Provide the (x, y) coordinate of the cell's center where the given text is located.  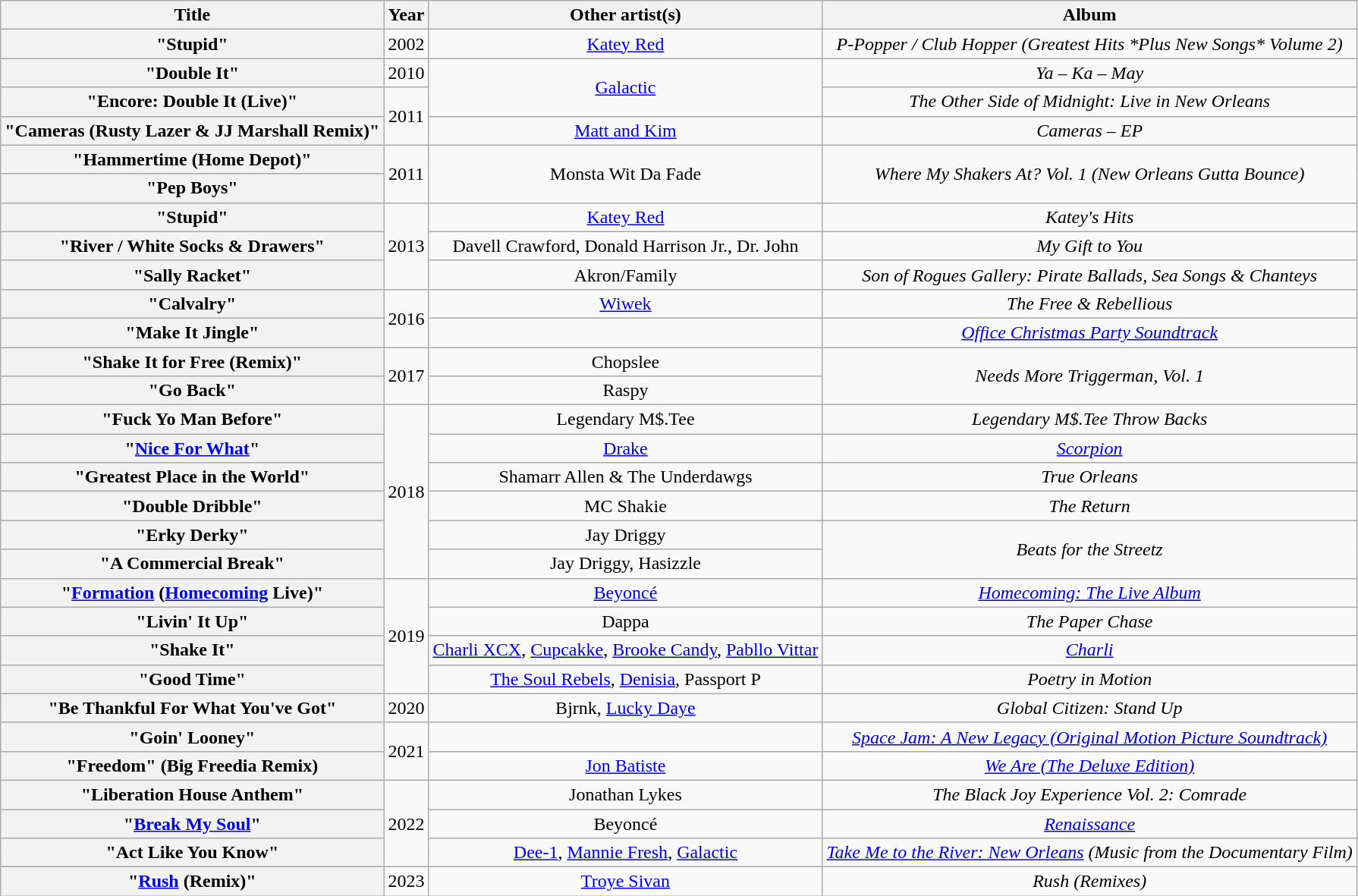
"Greatest Place in the World" (193, 477)
Charli XCX, Cupcakke, Brooke Candy, Pabllo Vittar (625, 650)
The Free & Rebellious (1089, 303)
Rush (Remixes) (1089, 882)
Beats for the Streetz (1089, 549)
Office Christmas Party Soundtrack (1089, 332)
Other artist(s) (625, 15)
Raspy (625, 391)
Charli (1089, 650)
Album (1089, 15)
P-Popper / Club Hopper (Greatest Hits *Plus New Songs* Volume 2) (1089, 44)
Troye Sivan (625, 882)
Year (407, 15)
"Shake It for Free (Remix)" (193, 362)
Global Citizen: Stand Up (1089, 708)
"Livin' It Up" (193, 621)
"River / White Socks & Drawers" (193, 246)
Homecoming: The Live Album (1089, 593)
Drake (625, 448)
"Fuck Yo Man Before" (193, 420)
2013 (407, 246)
The Paper Chase (1089, 621)
Chopslee (625, 362)
"Erky Derky" (193, 535)
Bjrnk, Lucky Daye (625, 708)
2002 (407, 44)
We Are (The Deluxe Edition) (1089, 766)
Legendary M$.Tee Throw Backs (1089, 420)
"Break My Soul" (193, 823)
2017 (407, 376)
"Go Back" (193, 391)
"Goin' Looney" (193, 737)
Katey's Hits (1089, 217)
Take Me to the River: New Orleans (Music from the Documentary Film) (1089, 853)
The Other Side of Midnight: Live in New Orleans (1089, 102)
"Sally Racket" (193, 275)
Davell Crawford, Donald Harrison Jr., Dr. John (625, 246)
The Black Joy Experience Vol. 2: Comrade (1089, 794)
Legendary M$.Tee (625, 420)
"Be Thankful For What You've Got" (193, 708)
Jonathan Lykes (625, 794)
2021 (407, 751)
Jay Driggy, Hasizzle (625, 564)
"Calvalry" (193, 303)
Shamarr Allen & The Underdawgs (625, 477)
2019 (407, 636)
Wiwek (625, 303)
"Liberation House Anthem" (193, 794)
"Hammertime (Home Depot)" (193, 159)
Son of Rogues Gallery: Pirate Ballads, Sea Songs & Chanteys (1089, 275)
"Act Like You Know" (193, 853)
"Double It" (193, 73)
"Formation (Homecoming Live)" (193, 593)
Poetry in Motion (1089, 679)
True Orleans (1089, 477)
"Cameras (Rusty Lazer & JJ Marshall Remix)" (193, 130)
Dee-1, Mannie Fresh, Galactic (625, 853)
Galactic (625, 87)
2023 (407, 882)
Cameras – EP (1089, 130)
2018 (407, 492)
Scorpion (1089, 448)
"Double Dribble" (193, 506)
2016 (407, 318)
"Encore: Double It (Live)" (193, 102)
Dappa (625, 621)
"Freedom" (Big Freedia Remix) (193, 766)
Space Jam: A New Legacy (Original Motion Picture Soundtrack) (1089, 737)
2020 (407, 708)
MC Shakie (625, 506)
Needs More Triggerman, Vol. 1 (1089, 376)
"Nice For What" (193, 448)
"Shake It" (193, 650)
"Good Time" (193, 679)
Title (193, 15)
Matt and Kim (625, 130)
"A Commercial Break" (193, 564)
Jon Batiste (625, 766)
The Soul Rebels, Denisia, Passport P (625, 679)
Akron/Family (625, 275)
2022 (407, 823)
2010 (407, 73)
Jay Driggy (625, 535)
"Make It Jingle" (193, 332)
Renaissance (1089, 823)
Where My Shakers At? Vol. 1 (New Orleans Gutta Bounce) (1089, 174)
"Pep Boys" (193, 188)
Ya – Ka – May (1089, 73)
The Return (1089, 506)
"Rush (Remix)" (193, 882)
My Gift to You (1089, 246)
Monsta Wit Da Fade (625, 174)
